Detect which cell encompasses the target text, then output its (x, y) center coordinate. 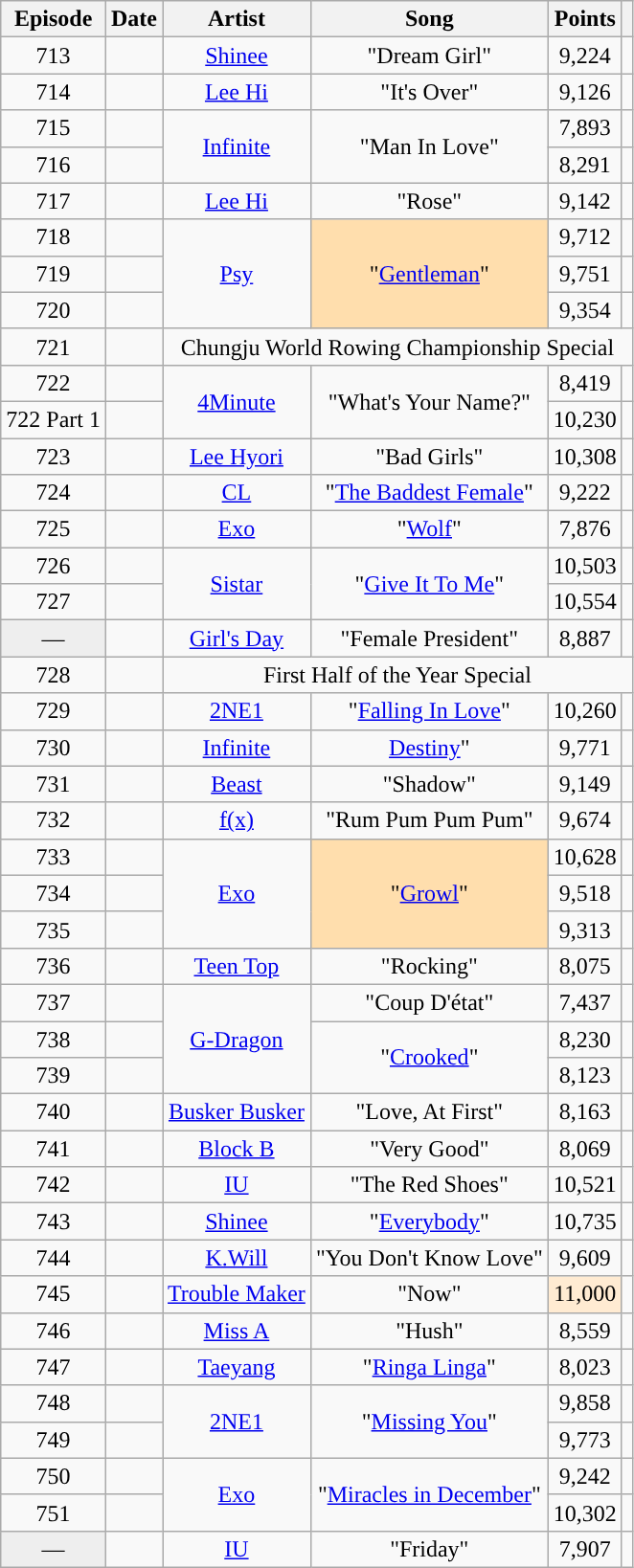
K.Will (238, 1258)
8,069 (584, 1149)
736 (54, 966)
8,419 (584, 383)
9,142 (584, 201)
725 (54, 529)
719 (54, 274)
9,609 (584, 1258)
"Man In Love" (429, 146)
721 (54, 347)
720 (54, 310)
746 (54, 1331)
CL (238, 493)
749 (54, 1440)
10,628 (584, 857)
722 (54, 383)
Taeyang (238, 1367)
Miss A (238, 1331)
Date (134, 19)
730 (54, 748)
9,712 (584, 237)
9,149 (584, 784)
9,858 (584, 1403)
734 (54, 893)
729 (54, 711)
"Rocking" (429, 966)
f(x) (238, 820)
7,893 (584, 128)
"Falling In Love" (429, 711)
9,751 (584, 274)
724 (54, 493)
"You Don't Know Love" (429, 1258)
8,887 (584, 638)
10,503 (584, 566)
"Crooked" (429, 1057)
732 (54, 820)
10,308 (584, 457)
10,735 (584, 1221)
7,907 (584, 1549)
722 Part 1 (54, 419)
9,313 (584, 930)
751 (54, 1512)
Beast (238, 784)
740 (54, 1112)
727 (54, 602)
Destiny" (429, 748)
"The Baddest Female" (429, 493)
"Miracles in December" (429, 1494)
"Missing You" (429, 1422)
Chungju World Rowing Championship Special (398, 347)
716 (54, 165)
733 (54, 857)
First Half of the Year Special (398, 675)
Block B (238, 1149)
8,163 (584, 1112)
"Friday" (429, 1549)
"Rum Pum Pum Pum" (429, 820)
9,771 (584, 748)
Artist (238, 19)
9,126 (584, 92)
715 (54, 128)
"Growl" (429, 893)
4Minute (238, 401)
8,123 (584, 1076)
10,554 (584, 602)
"It's Over" (429, 92)
8,230 (584, 1039)
Lee Hyori (238, 457)
Psy (238, 274)
8,075 (584, 966)
8,291 (584, 165)
"Female President" (429, 638)
11,000 (584, 1294)
"Very Good" (429, 1149)
747 (54, 1367)
"The Red Shoes" (429, 1185)
9,224 (584, 56)
Episode (54, 19)
Song (429, 19)
738 (54, 1039)
"Bad Girls" (429, 457)
739 (54, 1076)
10,260 (584, 711)
"What's Your Name?" (429, 401)
737 (54, 1002)
744 (54, 1258)
Trouble Maker (238, 1294)
9,674 (584, 820)
"Everybody" (429, 1221)
Sistar (238, 584)
728 (54, 675)
735 (54, 930)
750 (54, 1476)
726 (54, 566)
731 (54, 784)
"Hush" (429, 1331)
"Rose" (429, 201)
742 (54, 1185)
"Coup D'état" (429, 1002)
8,023 (584, 1367)
"Love, At First" (429, 1112)
9,773 (584, 1440)
745 (54, 1294)
9,354 (584, 310)
741 (54, 1149)
9,518 (584, 893)
713 (54, 56)
"Gentleman" (429, 274)
748 (54, 1403)
"Ringa Linga" (429, 1367)
Busker Busker (238, 1112)
717 (54, 201)
723 (54, 457)
9,242 (584, 1476)
G-Dragon (238, 1039)
"Shadow" (429, 784)
"Dream Girl" (429, 56)
Girl's Day (238, 638)
10,230 (584, 419)
714 (54, 92)
"Wolf" (429, 529)
10,521 (584, 1185)
743 (54, 1221)
"Now" (429, 1294)
8,559 (584, 1331)
Points (584, 19)
718 (54, 237)
Teen Top (238, 966)
9,222 (584, 493)
7,437 (584, 1002)
10,302 (584, 1512)
7,876 (584, 529)
"Give It To Me" (429, 584)
